Identify which cell holds the provided text, then report its [X, Y] central coordinate. 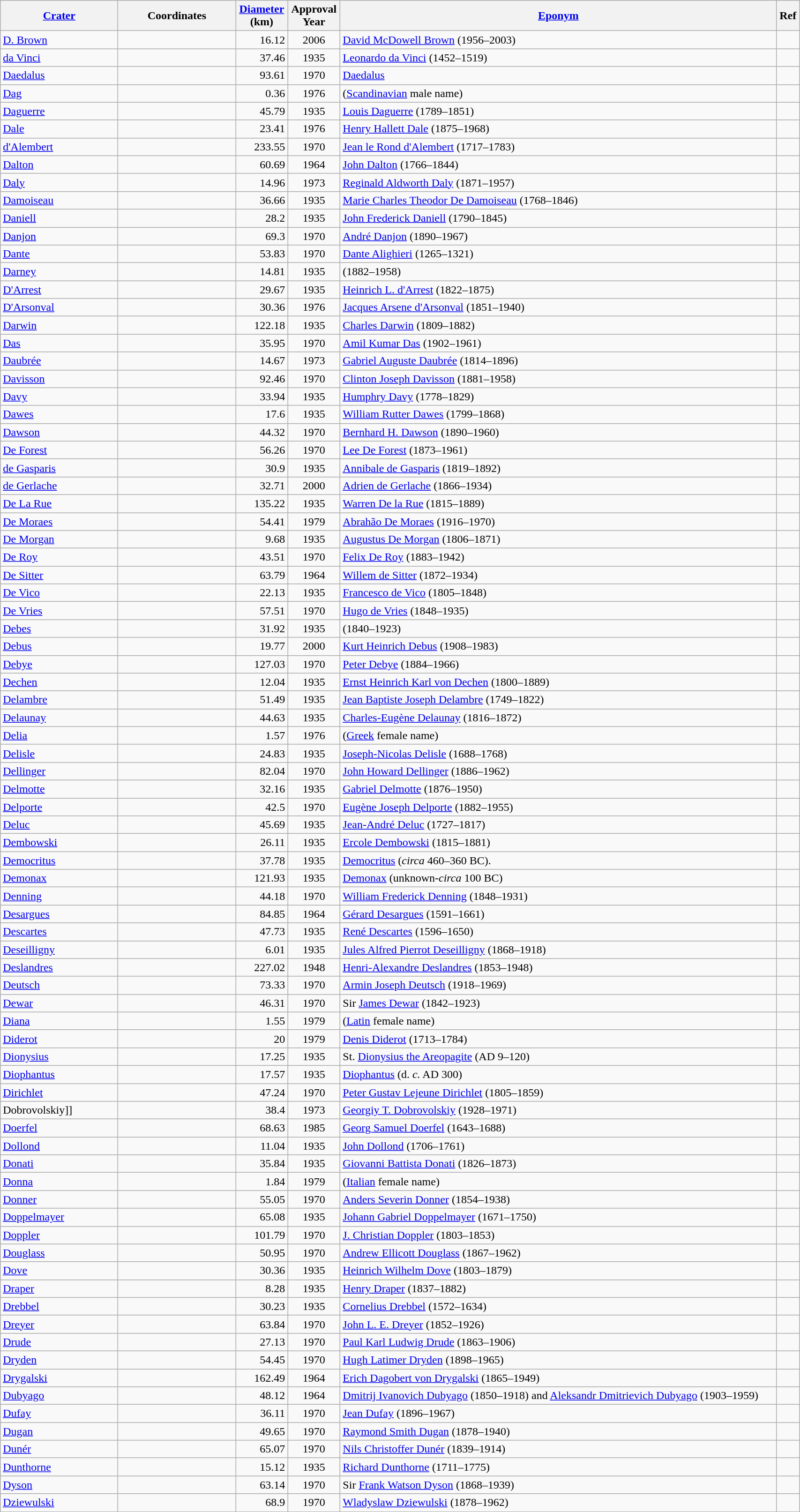
1985 [314, 1128]
Delisle [59, 753]
André Danjon (1890–1967) [559, 236]
Erich Dagobert von Drygalski (1865–1949) [559, 1377]
29.67 [262, 290]
Drude [59, 1342]
(1882–1958) [559, 272]
63.84 [262, 1324]
36.11 [262, 1414]
Donner [59, 1199]
Drygalski [59, 1377]
Deutsch [59, 985]
26.11 [262, 843]
Jean Dufay (1896–1967) [559, 1414]
Donna [59, 1182]
Sir James Dewar (1842–1923) [559, 1003]
Demonax (unknown-circa 100 BC) [559, 878]
44.63 [262, 718]
46.31 [262, 1003]
Daly [59, 182]
Adrien de Gerlache (1866–1934) [559, 486]
Doppler [59, 1235]
45.69 [262, 825]
47.24 [262, 1093]
55.05 [262, 1199]
Clinton Joseph Davisson (1881–1958) [559, 379]
Dionysius [59, 1056]
53.83 [262, 254]
Coordinates [177, 16]
Hugh Latimer Dryden (1898–1965) [559, 1360]
45.79 [262, 111]
Deseilligny [59, 950]
22.13 [262, 593]
36.66 [262, 200]
Anders Severin Donner (1854–1938) [559, 1199]
162.49 [262, 1377]
31.92 [262, 629]
Dufay [59, 1414]
John Dalton (1766–1844) [559, 165]
233.55 [262, 147]
44.18 [262, 896]
Donati [59, 1164]
David McDowell Brown (1956–2003) [559, 40]
2006 [314, 40]
42.5 [262, 807]
Gabriel Auguste Daubrée (1814–1896) [559, 361]
Kurt Heinrich Debus (1908–1983) [559, 646]
84.85 [262, 914]
Delambre [59, 700]
D'Arsonval [59, 307]
Dalton [59, 165]
9.68 [262, 539]
Jacques Arsene d'Arsonval (1851–1940) [559, 307]
Henry Hallett Dale (1875–1968) [559, 129]
Debye [59, 664]
20 [262, 1039]
St. Dionysius the Areopagite (AD 9–120) [559, 1056]
1.55 [262, 1021]
Damoiseau [59, 200]
Darney [59, 272]
(Scandinavian male name) [559, 93]
Daniell [59, 218]
De Vico [59, 593]
Louis Daguerre (1789–1851) [559, 111]
68.9 [262, 1503]
Doerfel [59, 1128]
57.51 [262, 611]
68.63 [262, 1128]
ApprovalYear [314, 16]
54.45 [262, 1360]
(Latin female name) [559, 1021]
1948 [314, 967]
Davisson [59, 379]
12.04 [262, 682]
227.02 [262, 967]
D'Arrest [59, 290]
Douglass [59, 1253]
Dryden [59, 1360]
48.12 [262, 1396]
Paul Karl Ludwig Drude (1863–1906) [559, 1342]
1.57 [262, 735]
Francesco de Vico (1805–1848) [559, 593]
Annibale de Gasparis (1819–1892) [559, 468]
D. Brown [59, 40]
(Italian female name) [559, 1182]
Dmitrij Ivanovich Dubyago (1850–1918) and Aleksandr Dmitrievich Dubyago (1903–1959) [559, 1396]
Henri-Alexandre Deslandres (1853–1948) [559, 967]
De Roy [59, 557]
de Gasparis [59, 468]
50.95 [262, 1253]
John Frederick Daniell (1790–1845) [559, 218]
56.26 [262, 450]
Demonax [59, 878]
Debes [59, 629]
30.9 [262, 468]
Dag [59, 93]
Diderot [59, 1039]
Richard Dunthorne (1711–1775) [559, 1467]
11.04 [262, 1146]
Jean-André Deluc (1727–1817) [559, 825]
49.65 [262, 1431]
Dechen [59, 682]
Armin Joseph Deutsch (1918–1969) [559, 985]
24.83 [262, 753]
47.73 [262, 932]
René Descartes (1596–1650) [559, 932]
Charles Darwin (1809–1882) [559, 325]
16.12 [262, 40]
Cornelius Drebbel (1572–1634) [559, 1306]
Jules Alfred Pierrot Deseilligny (1868–1918) [559, 950]
Crater [59, 16]
0.36 [262, 93]
15.12 [262, 1467]
37.78 [262, 861]
Bernhard H. Dawson (1890–1960) [559, 432]
Peter Gustav Lejeune Dirichlet (1805–1859) [559, 1093]
32.71 [262, 486]
Diana [59, 1021]
65.07 [262, 1449]
da Vinci [59, 58]
14.96 [262, 182]
Georg Samuel Doerfel (1643–1688) [559, 1128]
Dante Alighieri (1265–1321) [559, 254]
Felix De Roy (1883–1942) [559, 557]
30.23 [262, 1306]
John Howard Dellinger (1886–1962) [559, 771]
17.6 [262, 414]
35.95 [262, 343]
60.69 [262, 165]
Lee De Forest (1873–1961) [559, 450]
De Vries [59, 611]
Andrew Ellicott Douglass (1867–1962) [559, 1253]
Delporte [59, 807]
27.13 [262, 1342]
Raymond Smith Dugan (1878–1940) [559, 1431]
John L. E. Dreyer (1852–1926) [559, 1324]
Dubyago [59, 1396]
Delaunay [59, 718]
63.14 [262, 1485]
d'Alembert [59, 147]
Eugène Joseph Delporte (1882–1955) [559, 807]
Reginald Aldworth Daly (1871–1957) [559, 182]
Eponym [559, 16]
73.33 [262, 985]
Denning [59, 896]
Denis Diderot (1713–1784) [559, 1039]
Dewar [59, 1003]
Deluc [59, 825]
101.79 [262, 1235]
de Gerlache [59, 486]
Jean Baptiste Joseph Delambre (1749–1822) [559, 700]
Willem de Sitter (1872–1934) [559, 575]
Dziewulski [59, 1503]
35.84 [262, 1164]
Democritus [59, 861]
Hugo de Vries (1848–1935) [559, 611]
37.46 [262, 58]
De La Rue [59, 503]
Ref [788, 16]
Darwin [59, 325]
Joseph-Nicolas Delisle (1688–1768) [559, 753]
33.94 [262, 397]
Democritus (circa 460–360 BC). [559, 861]
Georgiy T. Dobrovolskiy (1928–1971) [559, 1110]
32.16 [262, 789]
Wladyslaw Dziewulski (1878–1962) [559, 1503]
Dreyer [59, 1324]
23.41 [262, 129]
Debus [59, 646]
Desargues [59, 914]
Diophantus [59, 1074]
Deslandres [59, 967]
8.28 [262, 1288]
William Rutter Dawes (1799–1868) [559, 414]
Daguerre [59, 111]
63.79 [262, 575]
Giovanni Battista Donati (1826–1873) [559, 1164]
Daubrée [59, 361]
Dirichlet [59, 1093]
De Sitter [59, 575]
Delia [59, 735]
Jean le Rond d'Alembert (1717–1783) [559, 147]
Delmotte [59, 789]
Johann Gabriel Doppelmayer (1671–1750) [559, 1217]
1.84 [262, 1182]
J. Christian Doppler (1803–1853) [559, 1235]
28.2 [262, 218]
Amil Kumar Das (1902–1961) [559, 343]
Sir Frank Watson Dyson (1868–1939) [559, 1485]
Dollond [59, 1146]
Danjon [59, 236]
Dale [59, 129]
Gérard Desargues (1591–1661) [559, 914]
Drebbel [59, 1306]
Humphry Davy (1778–1829) [559, 397]
Heinrich Wilhelm Dove (1803–1879) [559, 1271]
Peter Debye (1884–1966) [559, 664]
38.4 [262, 1110]
Dugan [59, 1431]
17.57 [262, 1074]
William Frederick Denning (1848–1931) [559, 896]
6.01 [262, 950]
43.51 [262, 557]
De Moraes [59, 522]
Draper [59, 1288]
Descartes [59, 932]
De Morgan [59, 539]
Diophantus (d. c. AD 300) [559, 1074]
14.67 [262, 361]
Dyson [59, 1485]
Ernst Heinrich Karl von Dechen (1800–1889) [559, 682]
John Dollond (1706–1761) [559, 1146]
Augustus De Morgan (1806–1871) [559, 539]
Henry Draper (1837–1882) [559, 1288]
54.41 [262, 522]
127.03 [262, 664]
Ercole Dembowski (1815–1881) [559, 843]
Dembowski [59, 843]
121.93 [262, 878]
Charles-Eugène Delaunay (1816–1872) [559, 718]
Warren De la Rue (1815–1889) [559, 503]
Leonardo da Vinci (1452–1519) [559, 58]
Dunér [59, 1449]
135.22 [262, 503]
Dove [59, 1271]
17.25 [262, 1056]
65.08 [262, 1217]
69.3 [262, 236]
Dellinger [59, 771]
Dawson [59, 432]
Heinrich L. d'Arrest (1822–1875) [559, 290]
14.81 [262, 272]
De Forest [59, 450]
Nils Christoffer Dunér (1839–1914) [559, 1449]
93.61 [262, 75]
(1840–1923) [559, 629]
Dante [59, 254]
Doppelmayer [59, 1217]
Marie Charles Theodor De Damoiseau (1768–1846) [559, 200]
Dobrovolskiy]] [59, 1110]
19.77 [262, 646]
92.46 [262, 379]
Das [59, 343]
122.18 [262, 325]
Abrahão De Moraes (1916–1970) [559, 522]
Gabriel Delmotte (1876–1950) [559, 789]
82.04 [262, 771]
Davy [59, 397]
Dunthorne [59, 1467]
(Greek female name) [559, 735]
Dawes [59, 414]
51.49 [262, 700]
44.32 [262, 432]
Diameter(km) [262, 16]
